Scan for the cell matching the given text and deliver its [x, y] coordinate at center. 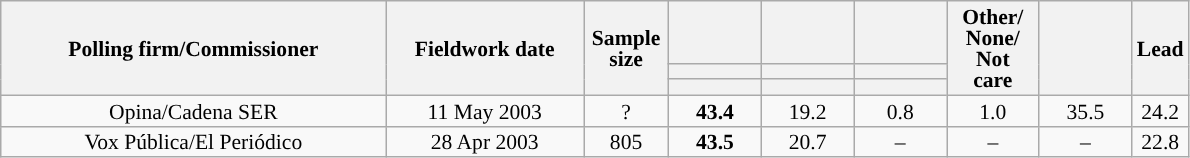
805 [626, 142]
20.7 [808, 142]
22.8 [1160, 142]
43.5 [716, 142]
Opina/Cadena SER [194, 110]
28 Apr 2003 [485, 142]
1.0 [992, 110]
Vox Pública/El Periódico [194, 142]
Sample size [626, 48]
Polling firm/Commissioner [194, 48]
Fieldwork date [485, 48]
Other/None/Notcare [992, 48]
? [626, 110]
Lead [1160, 48]
19.2 [808, 110]
0.8 [900, 110]
43.4 [716, 110]
35.5 [1086, 110]
11 May 2003 [485, 110]
24.2 [1160, 110]
